Detect which cell encompasses the target text, then output its [X, Y] center coordinate. 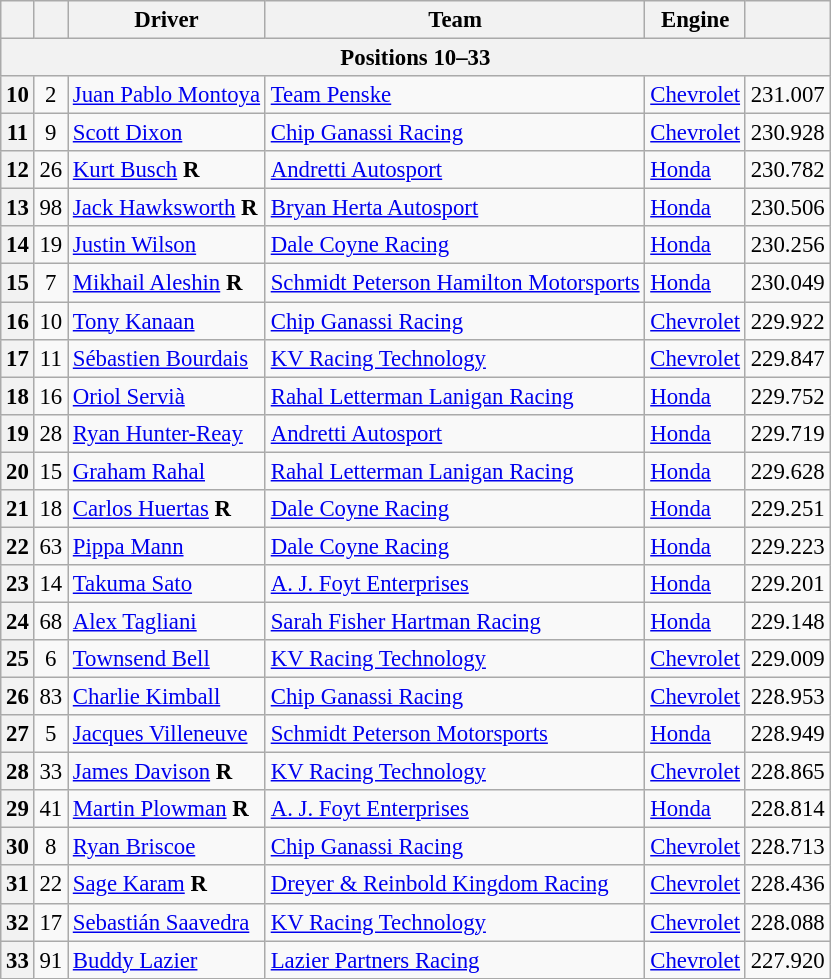
Oriol Servià [167, 396]
229.628 [788, 471]
Engine [695, 20]
13 [18, 208]
229.251 [788, 509]
68 [50, 621]
Driver [167, 20]
229.752 [788, 396]
228.436 [788, 885]
229.719 [788, 433]
Bryan Herta Autosport [455, 208]
229.847 [788, 358]
231.007 [788, 95]
63 [50, 546]
Ryan Briscoe [167, 847]
230.506 [788, 208]
230.782 [788, 170]
27 [18, 734]
Team Penske [455, 95]
41 [50, 809]
Carlos Huertas R [167, 509]
2 [50, 95]
Buddy Lazier [167, 960]
Positions 10–33 [416, 58]
Scott Dixon [167, 133]
12 [18, 170]
228.949 [788, 734]
Takuma Sato [167, 584]
228.953 [788, 697]
Lazier Partners Racing [455, 960]
9 [50, 133]
230.256 [788, 245]
21 [18, 509]
31 [18, 885]
Alex Tagliani [167, 621]
Sebastián Saavedra [167, 922]
20 [18, 471]
Kurt Busch R [167, 170]
25 [18, 659]
98 [50, 208]
Townsend Bell [167, 659]
Sarah Fisher Hartman Racing [455, 621]
Martin Plowman R [167, 809]
Mikhail Aleshin R [167, 283]
Charlie Kimball [167, 697]
Sage Karam R [167, 885]
229.201 [788, 584]
230.928 [788, 133]
Jack Hawksworth R [167, 208]
91 [50, 960]
Schmidt Peterson Motorsports [455, 734]
7 [50, 283]
Dreyer & Reinbold Kingdom Racing [455, 885]
Tony Kanaan [167, 321]
Sébastien Bourdais [167, 358]
Jacques Villeneuve [167, 734]
Schmidt Peterson Hamilton Motorsports [455, 283]
24 [18, 621]
Justin Wilson [167, 245]
30 [18, 847]
228.814 [788, 809]
Graham Rahal [167, 471]
227.920 [788, 960]
228.713 [788, 847]
32 [18, 922]
5 [50, 734]
Juan Pablo Montoya [167, 95]
228.088 [788, 922]
Team [455, 20]
228.865 [788, 772]
229.922 [788, 321]
229.223 [788, 546]
6 [50, 659]
83 [50, 697]
229.009 [788, 659]
29 [18, 809]
23 [18, 584]
James Davison R [167, 772]
8 [50, 847]
230.049 [788, 283]
229.148 [788, 621]
Pippa Mann [167, 546]
Ryan Hunter-Reay [167, 433]
